Provide the [X, Y] coordinate of the cell's center where the given text is located.  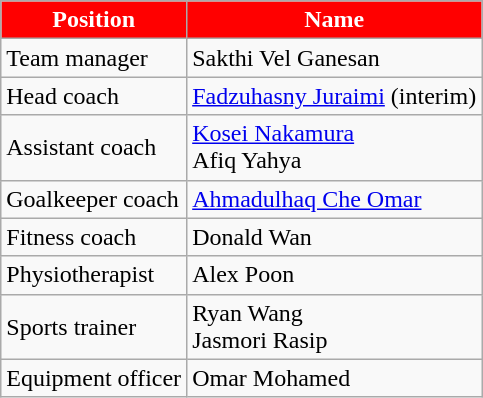
Donald Wan [334, 237]
Fitness coach [94, 237]
Position [94, 20]
Assistant coach [94, 148]
Sports trainer [94, 326]
Team manager [94, 58]
Goalkeeper coach [94, 199]
Equipment officer [94, 378]
Kosei Nakamura Afiq Yahya [334, 148]
Omar Mohamed [334, 378]
Alex Poon [334, 275]
Name [334, 20]
Head coach [94, 96]
Sakthi Vel Ganesan [334, 58]
Fadzuhasny Juraimi (interim) [334, 96]
Ryan Wang Jasmori Rasip [334, 326]
Ahmadulhaq Che Omar [334, 199]
Physiotherapist [94, 275]
